Detect which cell encompasses the target text, then output its (X, Y) center coordinate. 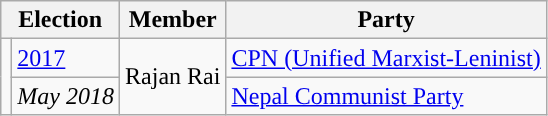
CPN (Unified Marxist-Leninist) (386, 58)
Rajan Rai (173, 77)
Election (60, 20)
May 2018 (66, 96)
Nepal Communist Party (386, 96)
Member (173, 20)
2017 (66, 58)
Party (386, 20)
